Provide the [x, y] coordinate of the cell's center where the given text is located.  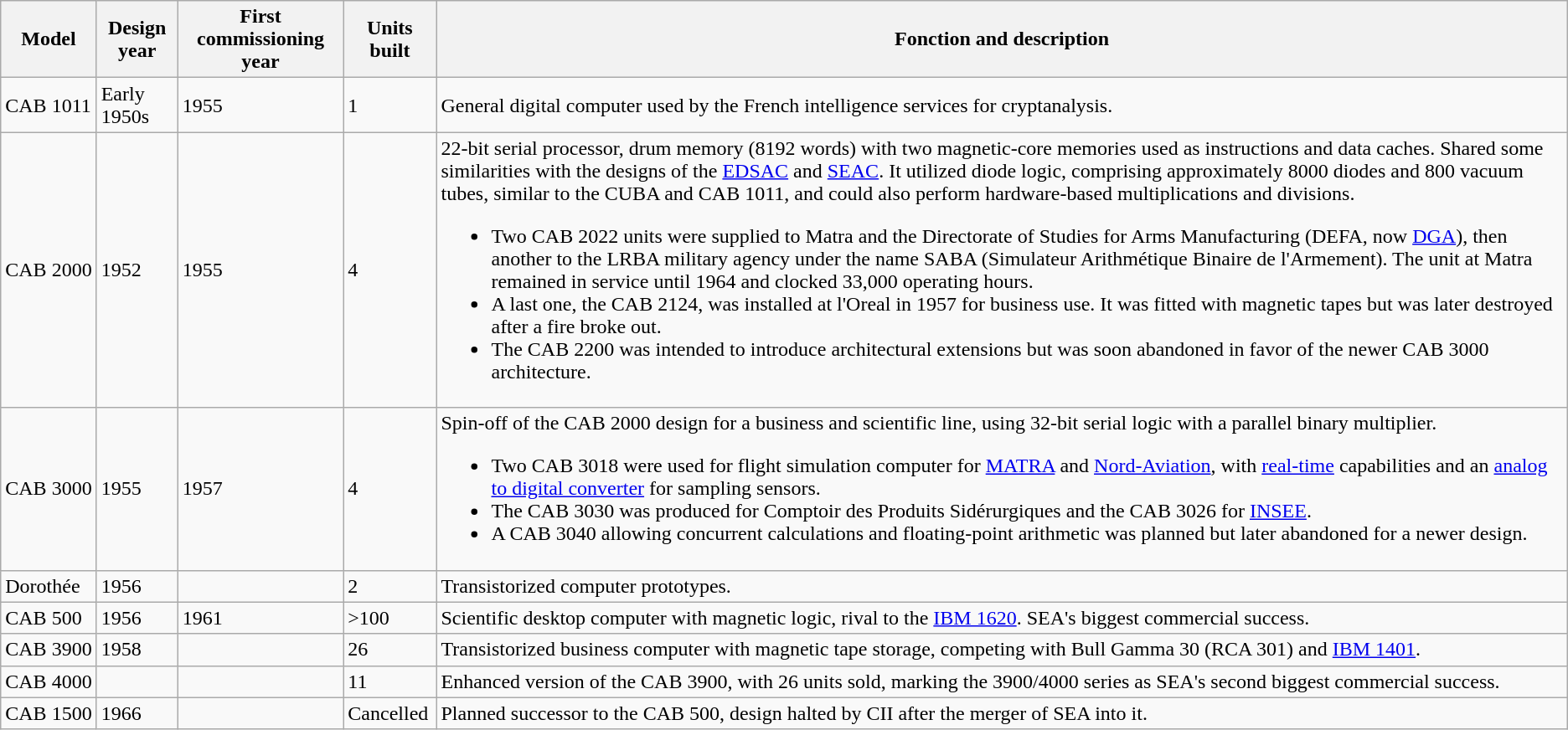
CAB 2000 [49, 270]
CAB 4000 [49, 681]
CAB 1011 [49, 105]
General digital computer used by the French intelligence services for cryptanalysis. [1002, 105]
1966 [137, 713]
CAB 3900 [49, 650]
Units built [390, 39]
11 [390, 681]
Scientific desktop computer with magnetic logic, rival to the IBM 1620. SEA's biggest commercial success. [1002, 618]
1 [390, 105]
CAB 3000 [49, 489]
Fonction and description [1002, 39]
Transistorized computer prototypes. [1002, 586]
First commissioning year [260, 39]
Model [49, 39]
Transistorized business computer with magnetic tape storage, competing with Bull Gamma 30 (RCA 301) and IBM 1401. [1002, 650]
CAB 500 [49, 618]
1957 [260, 489]
>100 [390, 618]
Enhanced version of the CAB 3900, with 26 units sold, marking the 3900/4000 series as SEA's second biggest commercial success. [1002, 681]
Planned successor to the CAB 500, design halted by CII after the merger of SEA into it. [1002, 713]
1961 [260, 618]
CAB 1500 [49, 713]
2 [390, 586]
Cancelled [390, 713]
Dorothée [49, 586]
Design year [137, 39]
Early 1950s [137, 105]
1958 [137, 650]
1952 [137, 270]
26 [390, 650]
